Pinpoint the cell where the given text exists, returning its (x, y) midpoint coordinate. 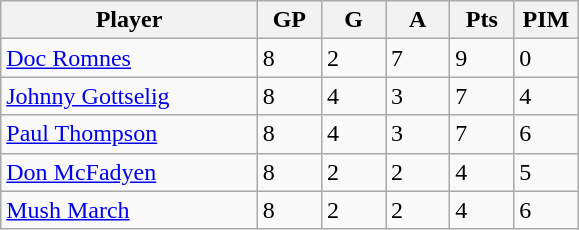
Doc Romnes (130, 58)
9 (482, 58)
5 (546, 172)
Don McFadyen (130, 172)
Johnny Gottselig (130, 96)
G (353, 20)
Paul Thompson (130, 134)
0 (546, 58)
A (418, 20)
PIM (546, 20)
GP (289, 20)
Pts (482, 20)
Player (130, 20)
Mush March (130, 210)
